Return [X, Y] of the center of cell containing provided text 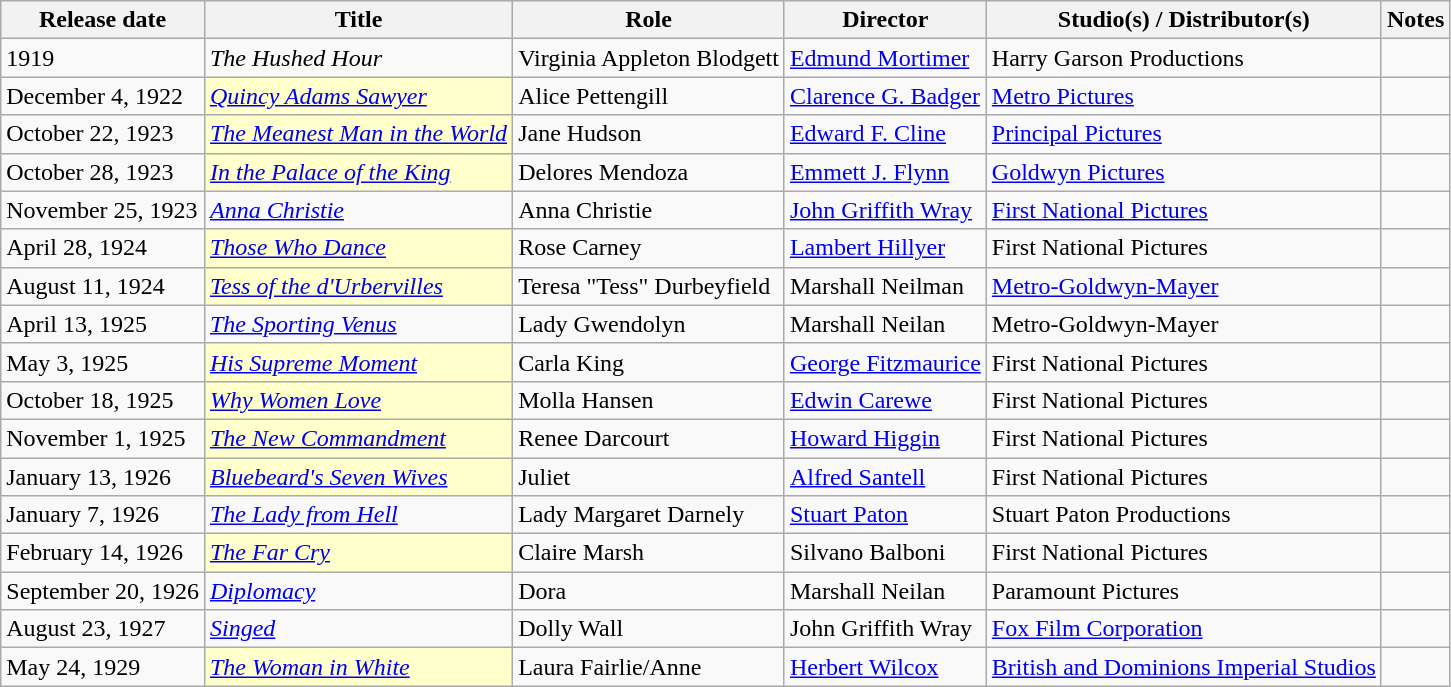
Edwin Carewe [885, 400]
Alice Pettengill [649, 96]
Herbert Wilcox [885, 667]
Notes [1415, 20]
Stuart Paton [885, 515]
The Sporting Venus [358, 324]
Alfred Santell [885, 477]
Fox Film Corporation [1184, 629]
Virginia Appleton Blodgett [649, 58]
October 22, 1923 [103, 134]
January 7, 1926 [103, 515]
Claire Marsh [649, 553]
Lambert Hillyer [885, 248]
Edward F. Cline [885, 134]
Why Women Love [358, 400]
Stuart Paton Productions [1184, 515]
Marshall Neilman [885, 286]
Those Who Dance [358, 248]
Quincy Adams Sawyer [358, 96]
Principal Pictures [1184, 134]
April 13, 1925 [103, 324]
Paramount Pictures [1184, 591]
Harry Garson Productions [1184, 58]
Laura Fairlie/Anne [649, 667]
The Lady from Hell [358, 515]
February 14, 1926 [103, 553]
November 25, 1923 [103, 210]
October 28, 1923 [103, 172]
Emmett J. Flynn [885, 172]
Dolly Wall [649, 629]
Jane Hudson [649, 134]
May 3, 1925 [103, 362]
Dora [649, 591]
Delores Mendoza [649, 172]
Tess of the d'Urbervilles [358, 286]
September 20, 1926 [103, 591]
Carla King [649, 362]
Release date [103, 20]
August 11, 1924 [103, 286]
The Far Cry [358, 553]
Juliet [649, 477]
Lady Margaret Darnely [649, 515]
May 24, 1929 [103, 667]
April 28, 1924 [103, 248]
1919 [103, 58]
Diplomacy [358, 591]
January 13, 1926 [103, 477]
The New Commandment [358, 438]
The Woman in White [358, 667]
Title [358, 20]
Bluebeard's Seven Wives [358, 477]
August 23, 1927 [103, 629]
British and Dominions Imperial Studios [1184, 667]
Metro Pictures [1184, 96]
Renee Darcourt [649, 438]
Lady Gwendolyn [649, 324]
Teresa "Tess" Durbeyfield [649, 286]
Silvano Balboni [885, 553]
Howard Higgin [885, 438]
In the Palace of the King [358, 172]
Rose Carney [649, 248]
The Meanest Man in the World [358, 134]
Studio(s) / Distributor(s) [1184, 20]
Clarence G. Badger [885, 96]
October 18, 1925 [103, 400]
December 4, 1922 [103, 96]
Goldwyn Pictures [1184, 172]
Role [649, 20]
Molla Hansen [649, 400]
His Supreme Moment [358, 362]
Director [885, 20]
George Fitzmaurice [885, 362]
Singed [358, 629]
The Hushed Hour [358, 58]
November 1, 1925 [103, 438]
Edmund Mortimer [885, 58]
